Return (X, Y) of the center of cell containing provided text 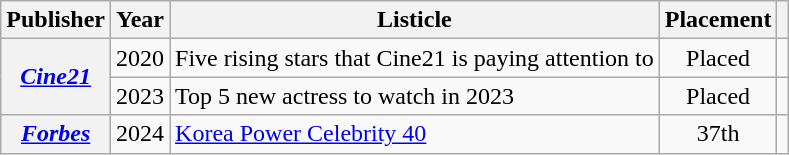
2023 (140, 96)
Cine21 (56, 77)
2024 (140, 134)
37th (718, 134)
Publisher (56, 20)
Top 5 new actress to watch in 2023 (415, 96)
Forbes (56, 134)
Placement (718, 20)
Korea Power Celebrity 40 (415, 134)
Listicle (415, 20)
2020 (140, 58)
Five rising stars that Cine21 is paying attention to (415, 58)
Year (140, 20)
